Extract the [X, Y] coordinate from the center of the cell holding the provided text.  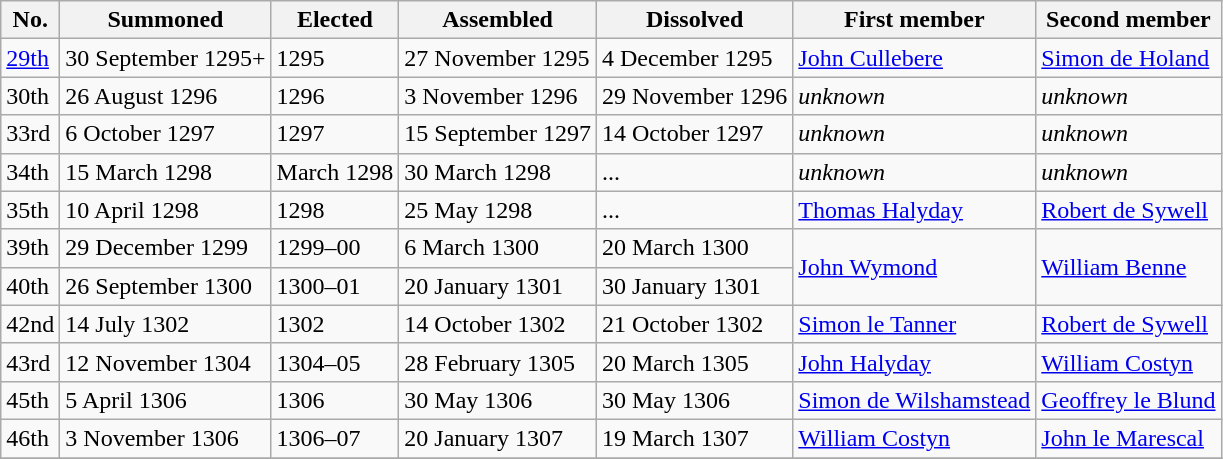
1306–07 [335, 438]
1302 [335, 324]
Simon de Wilshamstead [914, 400]
No. [30, 20]
14 October 1302 [498, 324]
10 April 1298 [166, 210]
First member [914, 20]
Simon de Holand [1128, 58]
43rd [30, 362]
15 September 1297 [498, 134]
1304–05 [335, 362]
Thomas Halyday [914, 210]
4 December 1295 [694, 58]
Dissolved [694, 20]
26 August 1296 [166, 96]
John Wymond [914, 267]
20 March 1300 [694, 248]
1295 [335, 58]
30th [30, 96]
14 October 1297 [694, 134]
6 March 1300 [498, 248]
25 May 1298 [498, 210]
5 April 1306 [166, 400]
19 March 1307 [694, 438]
42nd [30, 324]
29 December 1299 [166, 248]
29 November 1296 [694, 96]
27 November 1295 [498, 58]
46th [30, 438]
3 November 1306 [166, 438]
29th [30, 58]
30 September 1295+ [166, 58]
28 February 1305 [498, 362]
1297 [335, 134]
35th [30, 210]
Elected [335, 20]
20 January 1301 [498, 286]
39th [30, 248]
20 January 1307 [498, 438]
1306 [335, 400]
30 March 1298 [498, 172]
34th [30, 172]
14 July 1302 [166, 324]
20 March 1305 [694, 362]
15 March 1298 [166, 172]
Simon le Tanner [914, 324]
March 1298 [335, 172]
John Halyday [914, 362]
6 October 1297 [166, 134]
40th [30, 286]
Assembled [498, 20]
1298 [335, 210]
1299–00 [335, 248]
1296 [335, 96]
1300–01 [335, 286]
26 September 1300 [166, 286]
Summoned [166, 20]
33rd [30, 134]
30 January 1301 [694, 286]
3 November 1296 [498, 96]
John le Marescal [1128, 438]
Geoffrey le Blund [1128, 400]
12 November 1304 [166, 362]
William Benne [1128, 267]
21 October 1302 [694, 324]
45th [30, 400]
John Cullebere [914, 58]
Second member [1128, 20]
